From the cell containing the given text, extract its center point as (X, Y) coordinate. 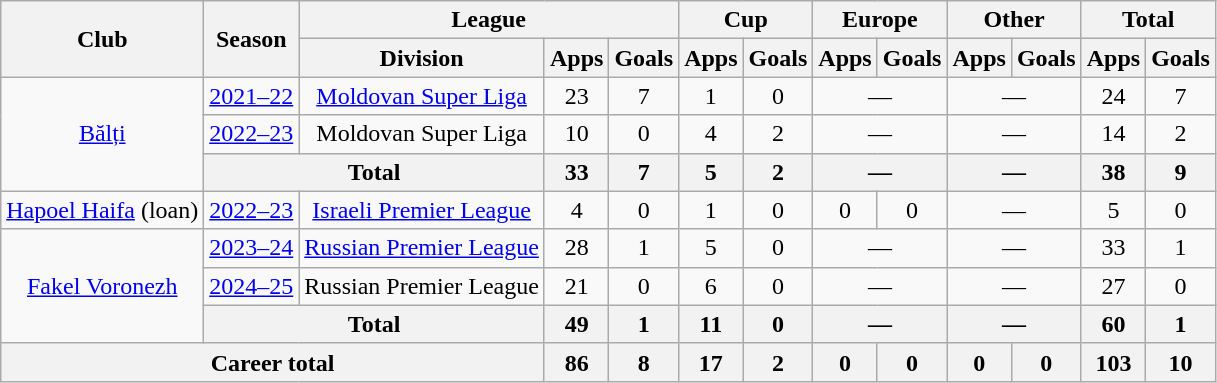
9 (1181, 172)
49 (576, 324)
27 (1113, 286)
14 (1113, 134)
6 (711, 286)
60 (1113, 324)
23 (576, 96)
League (489, 20)
86 (576, 362)
Cup (746, 20)
Other (1014, 20)
38 (1113, 172)
Club (102, 39)
Europe (880, 20)
17 (711, 362)
24 (1113, 96)
2021–22 (252, 96)
8 (644, 362)
2023–24 (252, 248)
Hapoel Haifa (loan) (102, 210)
Season (252, 39)
2024–25 (252, 286)
103 (1113, 362)
21 (576, 286)
Israeli Premier League (422, 210)
28 (576, 248)
Fakel Voronezh (102, 286)
Career total (273, 362)
11 (711, 324)
Bălți (102, 134)
Division (422, 58)
